Search for the cell housing the specified text and yield its (X, Y) center coordinate. 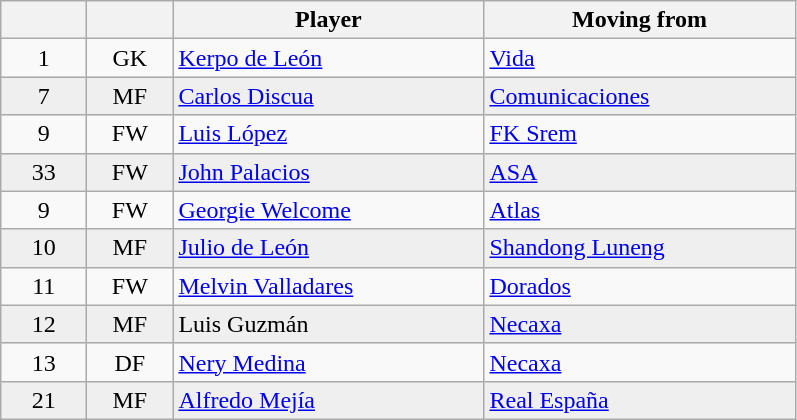
10 (44, 248)
11 (44, 286)
Shandong Luneng (640, 248)
Kerpo de León (328, 58)
12 (44, 324)
Comunicaciones (640, 96)
7 (44, 96)
Moving from (640, 20)
John Palacios (328, 172)
21 (44, 400)
Vida (640, 58)
13 (44, 362)
GK (130, 58)
Player (328, 20)
Luis López (328, 134)
DF (130, 362)
Georgie Welcome (328, 210)
ASA (640, 172)
33 (44, 172)
Julio de León (328, 248)
1 (44, 58)
Real España (640, 400)
Atlas (640, 210)
Alfredo Mejía (328, 400)
Dorados (640, 286)
Melvin Valladares (328, 286)
Carlos Discua (328, 96)
Nery Medina (328, 362)
Luis Guzmán (328, 324)
FK Srem (640, 134)
